Identify which cell holds the provided text, then report its [x, y] central coordinate. 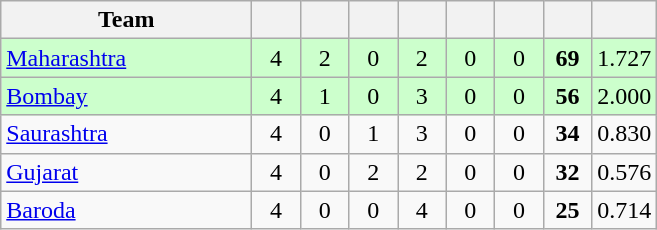
Gujarat [126, 172]
0.714 [624, 210]
25 [568, 210]
69 [568, 58]
34 [568, 134]
32 [568, 172]
0.576 [624, 172]
2.000 [624, 96]
Saurashtra [126, 134]
56 [568, 96]
1.727 [624, 58]
Maharashtra [126, 58]
Team [126, 20]
Bombay [126, 96]
0.830 [624, 134]
Baroda [126, 210]
